Determine the [X, Y] coordinate at the center of the cell enclosing the given text.  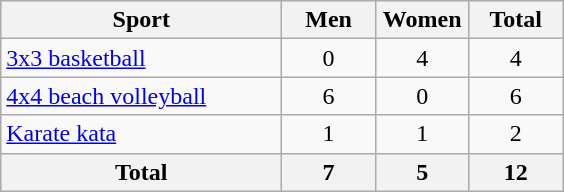
12 [516, 172]
4x4 beach volleyball [142, 96]
Sport [142, 20]
2 [516, 134]
7 [329, 172]
5 [422, 172]
Women [422, 20]
Karate kata [142, 134]
3x3 basketball [142, 58]
Men [329, 20]
